Detect which cell encompasses the target text, then output its (X, Y) center coordinate. 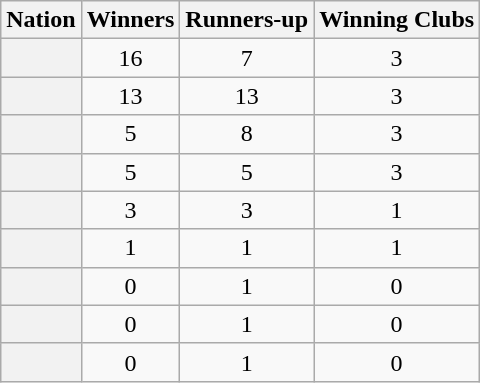
Nation (41, 20)
Winning Clubs (397, 20)
8 (247, 134)
7 (247, 58)
Runners-up (247, 20)
16 (130, 58)
Winners (130, 20)
